Search for the cell housing the specified text and yield its (x, y) center coordinate. 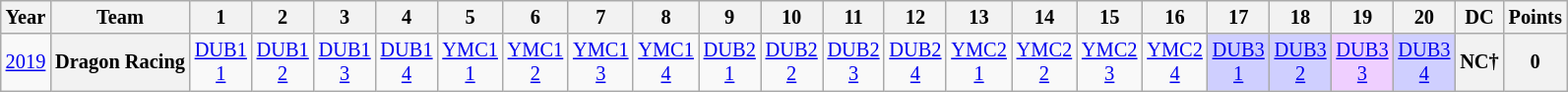
DUB32 (1301, 62)
YMC21 (978, 62)
YMC11 (470, 62)
YMC24 (1174, 62)
DUB23 (854, 62)
YMC14 (665, 62)
DUB22 (791, 62)
YMC23 (1109, 62)
5 (470, 17)
0 (1536, 62)
2 (283, 17)
17 (1238, 17)
4 (408, 17)
YMC13 (600, 62)
Year (26, 17)
14 (1044, 17)
DUB12 (283, 62)
DC (1478, 17)
DUB31 (1238, 62)
DUB11 (220, 62)
DUB21 (730, 62)
YMC22 (1044, 62)
11 (854, 17)
7 (600, 17)
10 (791, 17)
Team (120, 17)
6 (535, 17)
NC† (1478, 62)
8 (665, 17)
9 (730, 17)
3 (345, 17)
DUB24 (915, 62)
2019 (26, 62)
15 (1109, 17)
YMC12 (535, 62)
12 (915, 17)
DUB13 (345, 62)
DUB34 (1423, 62)
DUB33 (1362, 62)
DUB14 (408, 62)
13 (978, 17)
Points (1536, 17)
Dragon Racing (120, 62)
19 (1362, 17)
16 (1174, 17)
20 (1423, 17)
1 (220, 17)
18 (1301, 17)
